Determine the [X, Y] coordinate at the center of the cell enclosing the given text.  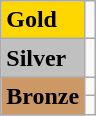
Gold [43, 20]
Bronze [43, 96]
Silver [43, 58]
